Locate the cell with the specified text and output its [x, y] center coordinate. 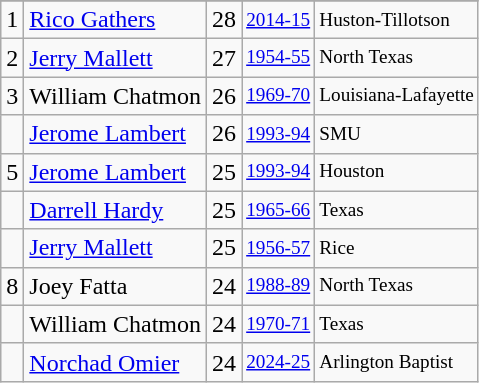
Rice [397, 248]
5 [12, 172]
2 [12, 58]
2014-15 [278, 20]
Rico Gathers [116, 20]
3 [12, 96]
SMU [397, 134]
1969-70 [278, 96]
28 [224, 20]
1970-71 [278, 324]
27 [224, 58]
1956-57 [278, 248]
1954-55 [278, 58]
1965-66 [278, 210]
1988-89 [278, 286]
Darrell Hardy [116, 210]
Norchad Omier [116, 362]
1 [12, 20]
Louisiana-Lafayette [397, 96]
Houston [397, 172]
Huston-Tillotson [397, 20]
8 [12, 286]
Arlington Baptist [397, 362]
Joey Fatta [116, 286]
2024-25 [278, 362]
